Locate the cell with the specified text and output its [x, y] center coordinate. 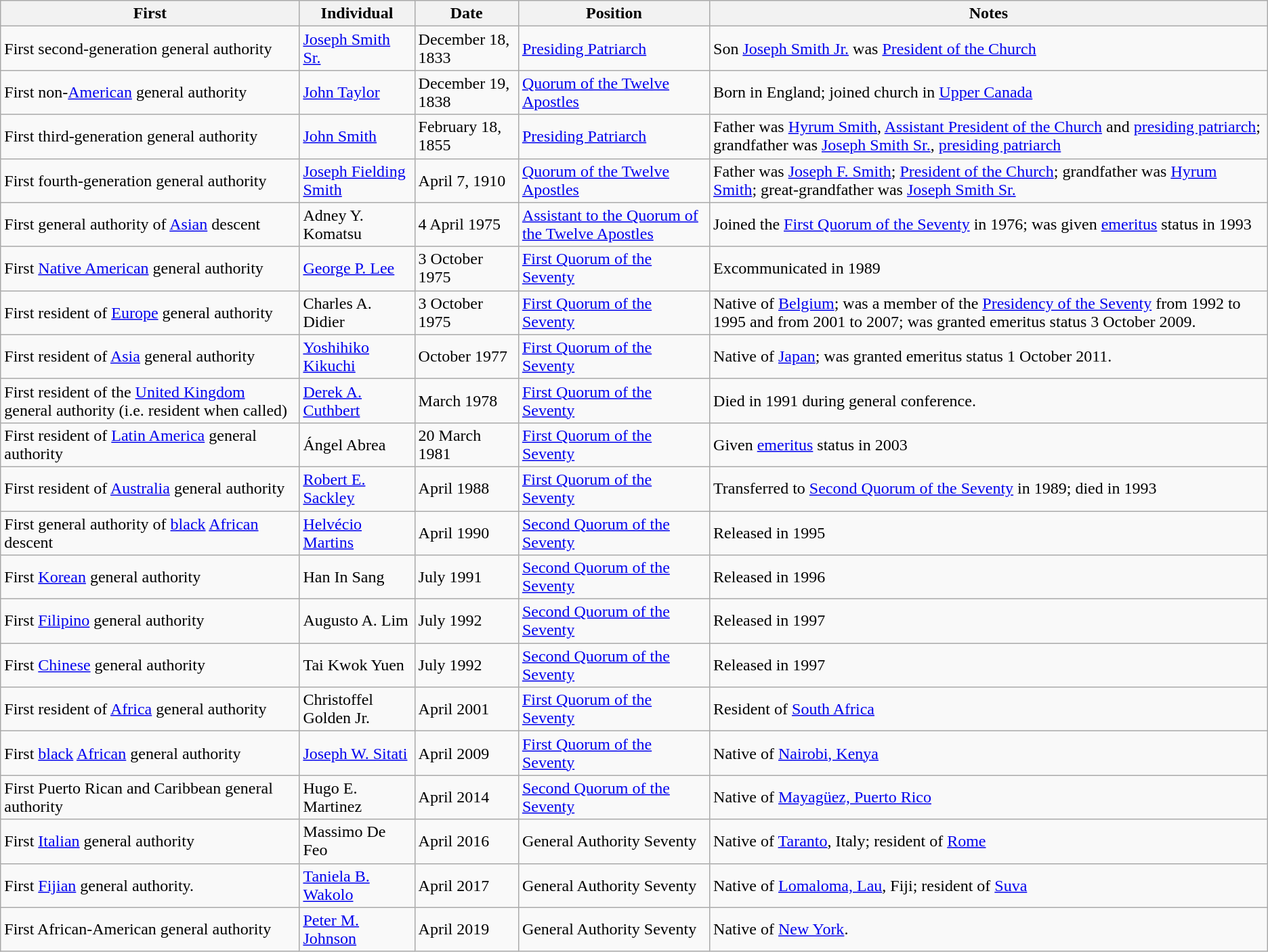
Augusto A. Lim [357, 622]
Han In Sang [357, 577]
First resident of Africa general authority [150, 710]
Released in 1996 [989, 577]
First general authority of Asian descent [150, 225]
Given emeritus status in 2003 [989, 444]
First Fijian general authority. [150, 886]
Taniela B. Wakolo [357, 886]
George P. Lee [357, 268]
December 19, 1838 [466, 92]
April 2019 [466, 929]
First Filipino general authority [150, 622]
Native of Lomaloma, Lau, Fiji; resident of Suva [989, 886]
Native of Nairobi, Kenya [989, 753]
First resident of Europe general authority [150, 313]
April 1988 [466, 489]
Position [614, 14]
First Korean general authority [150, 577]
April 2014 [466, 798]
Christoffel Golden Jr. [357, 710]
Father was Joseph F. Smith; President of the Church; grandfather was Hyrum Smith; great-grandfather was Joseph Smith Sr. [989, 180]
Hugo E. Martinez [357, 798]
Joseph W. Sitati [357, 753]
First third-generation general authority [150, 137]
Helvécio Martins [357, 532]
Tai Kwok Yuen [357, 665]
Resident of South Africa [989, 710]
Date [466, 14]
February 18, 1855 [466, 137]
April 2009 [466, 753]
First fourth-generation general authority [150, 180]
Yoshihiko Kikuchi [357, 356]
Transferred to Second Quorum of the Seventy in 1989; died in 1993 [989, 489]
Peter M. Johnson [357, 929]
April 7, 1910 [466, 180]
Native of New York. [989, 929]
First Italian general authority [150, 841]
March 1978 [466, 401]
First Puerto Rican and Caribbean general authority [150, 798]
Joined the First Quorum of the Seventy in 1976; was given emeritus status in 1993 [989, 225]
First black African general authority [150, 753]
Native of Japan; was granted emeritus status 1 October 2011. [989, 356]
First general authority of black African descent [150, 532]
Native of Belgium; was a member of the Presidency of the Seventy from 1992 to 1995 and from 2001 to 2007; was granted emeritus status 3 October 2009. [989, 313]
4 April 1975 [466, 225]
Died in 1991 during general conference. [989, 401]
Joseph Smith Sr. [357, 49]
Father was Hyrum Smith, Assistant President of the Church and presiding patriarch; grandfather was Joseph Smith Sr., presiding patriarch [989, 137]
April 2017 [466, 886]
First non-American general authority [150, 92]
April 2001 [466, 710]
Ángel Abrea [357, 444]
Individual [357, 14]
Assistant to the Quorum of the Twelve Apostles [614, 225]
Native of Taranto, Italy; resident of Rome [989, 841]
Derek A. Cuthbert [357, 401]
October 1977 [466, 356]
First [150, 14]
First resident of Asia general authority [150, 356]
Native of Mayagüez, Puerto Rico [989, 798]
April 2016 [466, 841]
John Taylor [357, 92]
First Chinese general authority [150, 665]
20 March 1981 [466, 444]
First second-generation general authority [150, 49]
Charles A. Didier [357, 313]
Notes [989, 14]
First resident of Latin America general authority [150, 444]
First resident of the United Kingdom general authority (i.e. resident when called) [150, 401]
First resident of Australia general authority [150, 489]
Joseph Fielding Smith [357, 180]
Released in 1995 [989, 532]
Son Joseph Smith Jr. was President of the Church [989, 49]
April 1990 [466, 532]
December 18, 1833 [466, 49]
Massimo De Feo [357, 841]
John Smith [357, 137]
First African-American general authority [150, 929]
July 1991 [466, 577]
First Native American general authority [150, 268]
Excommunicated in 1989 [989, 268]
Adney Y. Komatsu [357, 225]
Robert E. Sackley [357, 489]
Born in England; joined church in Upper Canada [989, 92]
